Output the [x, y] coordinate of the center of the cell containing the given text.  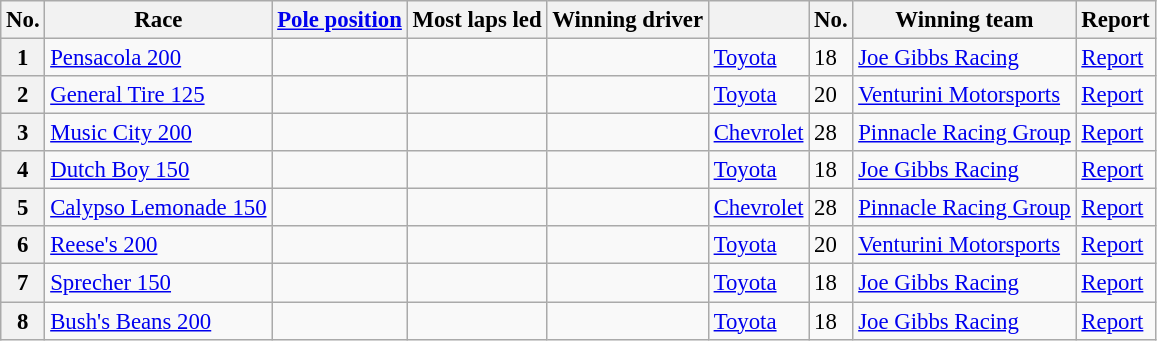
Winning team [964, 20]
Sprecher 150 [158, 283]
General Tire 125 [158, 95]
Race [158, 20]
3 [23, 133]
4 [23, 170]
2 [23, 95]
Reese's 200 [158, 245]
Most laps led [477, 20]
Pole position [340, 20]
Music City 200 [158, 133]
Calypso Lemonade 150 [158, 208]
Bush's Beans 200 [158, 321]
Pensacola 200 [158, 58]
5 [23, 208]
Winning driver [628, 20]
6 [23, 245]
7 [23, 283]
1 [23, 58]
8 [23, 321]
Dutch Boy 150 [158, 170]
